Return the [x, y] coordinate for the center point of the cell that contains the specified text.  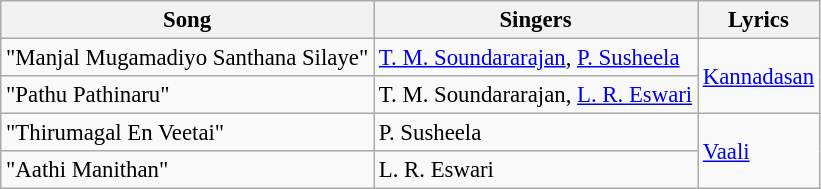
Lyrics [759, 20]
Singers [536, 20]
T. M. Soundararajan, L. R. Eswari [536, 95]
Kannadasan [759, 76]
"Thirumagal En Veetai" [188, 133]
"Pathu Pathinaru" [188, 95]
"Aathi Manithan" [188, 170]
Song [188, 20]
Vaali [759, 152]
L. R. Eswari [536, 170]
"Manjal Mugamadiyo Santhana Silaye" [188, 58]
P. Susheela [536, 133]
T. M. Soundararajan, P. Susheela [536, 58]
